Capture the cell that displays the provided text and extract its [x, y] central coordinate. 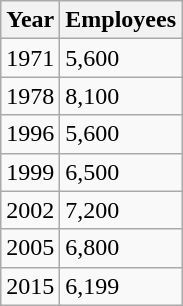
1971 [30, 58]
8,100 [121, 96]
1978 [30, 96]
Employees [121, 20]
6,199 [121, 286]
2005 [30, 248]
1996 [30, 134]
2015 [30, 286]
6,500 [121, 172]
2002 [30, 210]
Year [30, 20]
6,800 [121, 248]
7,200 [121, 210]
1999 [30, 172]
